Find where the given text appears and provide that cell's center as (X, Y) coordinate. 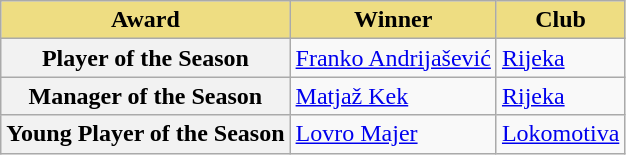
Manager of the Season (146, 96)
Club (560, 20)
Matjaž Kek (393, 96)
Lokomotiva (560, 134)
Lovro Majer (393, 134)
Winner (393, 20)
Franko Andrijašević (393, 58)
Award (146, 20)
Player of the Season (146, 58)
Young Player of the Season (146, 134)
